Return (x, y) of the center of cell containing provided text 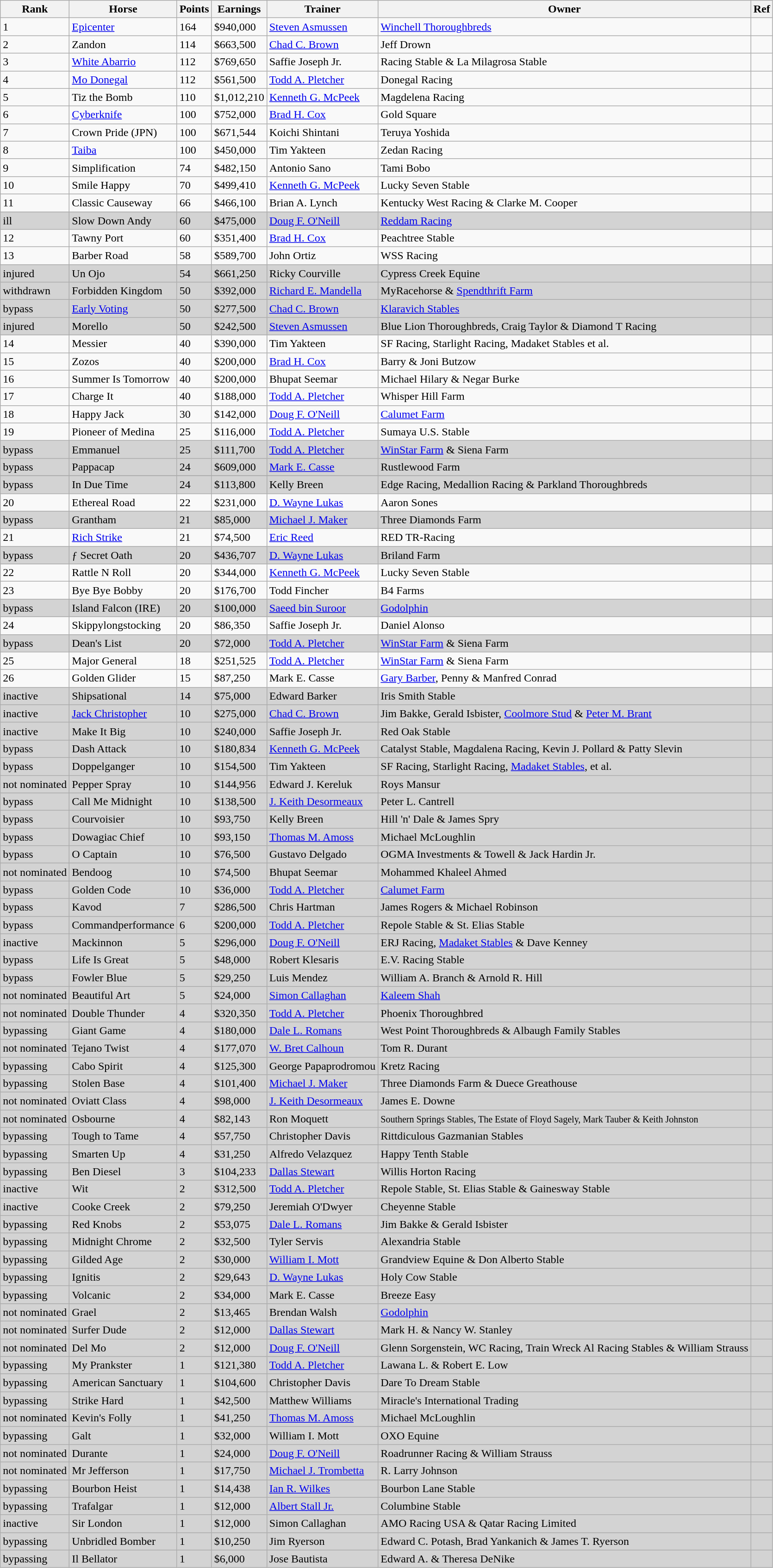
$57,750 (239, 1136)
Whisper Hill Farm (565, 397)
Slow Down Andy (123, 221)
$286,500 (239, 907)
Durante (123, 1453)
$76,500 (239, 855)
ERJ Racing, Madaket Stables & Dave Kenney (565, 942)
$82,143 (239, 1119)
Rattle N Roll (123, 573)
Del Mo (123, 1348)
Rittdiculous Gazmanian Stables (565, 1136)
$10,250 (239, 1541)
W. Bret Calhoun (322, 1048)
70 (194, 185)
Midnight Chrome (123, 1242)
Morello (123, 326)
Koichi Shintani (322, 132)
$116,000 (239, 432)
Volcanic (123, 1295)
$41,250 (239, 1418)
Kentucky West Racing & Clarke M. Cooper (565, 203)
$113,800 (239, 484)
Osbourne (123, 1119)
Robert Klesaris (322, 960)
SF Racing, Starlight Racing, Madaket Stables et al. (565, 344)
9 (35, 167)
Early Voting (123, 309)
$29,250 (239, 978)
$176,700 (239, 590)
Three Diamonds Farm & Duece Greathouse (565, 1084)
$100,000 (239, 608)
$482,150 (239, 167)
Alexandria Stable (565, 1242)
Barber Road (123, 256)
13 (35, 256)
Rank (35, 9)
Aaron Sones (565, 502)
Willis Horton Racing (565, 1171)
Jeff Drown (565, 44)
$75,000 (239, 696)
$344,000 (239, 573)
19 (35, 432)
Rustlewood Farm (565, 467)
Edward A. & Theresa DeNike (565, 1559)
Sumaya U.S. Stable (565, 432)
Peachtree Stable (565, 238)
AMO Racing USA & Qatar Racing Limited (565, 1524)
$466,100 (239, 203)
Golden Glider (123, 678)
$111,700 (239, 449)
Summer Is Tomorrow (123, 379)
$93,150 (239, 837)
$320,350 (239, 1013)
O Captain (123, 855)
Cyberknife (123, 115)
Red Oak Stable (565, 731)
MyRacehorse & Spendthrift Farm (565, 291)
$242,500 (239, 326)
26 (35, 678)
Ron Moquett (322, 1119)
Gilded Age (123, 1259)
$609,000 (239, 467)
Daniel Alonso (565, 626)
Brendan Walsh (322, 1312)
$277,500 (239, 309)
Smile Happy (123, 185)
16 (35, 379)
Teruya Yoshida (565, 132)
74 (194, 167)
Breeze Easy (565, 1295)
Tiz the Bomb (123, 97)
$142,000 (239, 414)
Grael (123, 1312)
James E. Downe (565, 1101)
Unbridled Bomber (123, 1541)
Holy Cow Stable (565, 1277)
Surfer Dude (123, 1330)
Smarten Up (123, 1154)
Giant Game (123, 1030)
Pepper Spray (123, 784)
Lawana L. & Robert E. Low (565, 1365)
Tawny Port (123, 238)
Bourbon Heist (123, 1488)
$561,500 (239, 80)
Grandview Equine & Don Alberto Stable (565, 1259)
$85,000 (239, 520)
withdrawn (35, 291)
Horse (123, 9)
R. Larry Johnson (565, 1471)
Pioneer of Medina (123, 432)
Brian A. Lynch (322, 203)
West Point Thoroughbreds & Albaugh Family Stables (565, 1030)
Todd Fincher (322, 590)
Matthew Williams (322, 1401)
Kaleem Shah (565, 995)
Ricky Courville (322, 273)
$188,000 (239, 397)
RED TR-Racing (565, 538)
Cabo Spirit (123, 1066)
Gary Barber, Penny & Manfred Conrad (565, 678)
Golden Code (123, 890)
OGMA Investments & Towell & Jack Hardin Jr. (565, 855)
Messier (123, 344)
$240,000 (239, 731)
Cheyenne Stable (565, 1207)
Jim Ryerson (322, 1541)
Antonio Sano (322, 167)
$32,000 (239, 1436)
Edward Barker (322, 696)
$296,000 (239, 942)
Edge Racing, Medallion Racing & Parkland Thoroughbreds (565, 484)
8 (35, 150)
Richard E. Mandella (322, 291)
$53,075 (239, 1224)
Happy Tenth Stable (565, 1154)
Tejano Twist (123, 1048)
$138,500 (239, 802)
Shipsational (123, 696)
Courvoisier (123, 819)
Miracle's International Trading (565, 1401)
Commandperformance (123, 925)
$93,750 (239, 819)
58 (194, 256)
Eric Reed (322, 538)
$34,000 (239, 1295)
$42,500 (239, 1401)
American Sanctuary (123, 1383)
Epicenter (123, 27)
Beautiful Art (123, 995)
James Rogers & Michael Robinson (565, 907)
Points (194, 9)
$177,070 (239, 1048)
110 (194, 97)
Red Knobs (123, 1224)
$144,956 (239, 784)
E.V. Racing Stable (565, 960)
Classic Causeway (123, 203)
$30,000 (239, 1259)
WSS Racing (565, 256)
Ian R. Wilkes (322, 1488)
Il Bellator (123, 1559)
23 (35, 590)
Catalyst Stable, Magdalena Racing, Kevin J. Pollard & Patty Slevin (565, 749)
Magdelena Racing (565, 97)
White Abarrio (123, 62)
Tyler Servis (322, 1242)
$104,600 (239, 1383)
Make It Big (123, 731)
Dowagiac Chief (123, 837)
Jim Bakke & Gerald Isbister (565, 1224)
$32,500 (239, 1242)
17 (35, 397)
$661,250 (239, 273)
Ref (762, 9)
Earnings (239, 9)
$752,000 (239, 115)
Saeed bin Suroor (322, 608)
Jim Bakke, Gerald Isbister, Coolmore Stud & Peter M. Brant (565, 713)
Glenn Sorgenstein, WC Racing, Train Wreck Al Racing Stables & William Strauss (565, 1348)
George Papaprodromou (322, 1066)
Bourbon Lane Stable (565, 1488)
Mackinnon (123, 942)
Mohammed Khaleel Ahmed (565, 872)
$312,500 (239, 1189)
Trainer (322, 9)
Emmanuel (123, 449)
Bye Bye Bobby (123, 590)
$86,350 (239, 626)
In Due Time (123, 484)
Blue Lion Thoroughbreds, Craig Taylor & Diamond T Racing (565, 326)
Sir London (123, 1524)
$450,000 (239, 150)
Happy Jack (123, 414)
Roadrunner Racing & William Strauss (565, 1453)
ill (35, 221)
Klaravich Stables (565, 309)
Repole Stable, St. Elias Stable & Gainesway Stable (565, 1189)
164 (194, 27)
Edward J. Kereluk (322, 784)
Kevin's Folly (123, 1418)
My Prankster (123, 1365)
Gustavo Delgado (322, 855)
Pappacap (123, 467)
Cypress Creek Equine (565, 273)
$940,000 (239, 27)
Dash Attack (123, 749)
Dean's List (123, 643)
Zandon (123, 44)
Zedan Racing (565, 150)
Taiba (123, 150)
Ethereal Road (123, 502)
SF Racing, Starlight Racing, Madaket Stables, et al. (565, 766)
Doppelganger (123, 766)
Jack Christopher (123, 713)
Peter L. Cantrell (565, 802)
$663,500 (239, 44)
B4 Farms (565, 590)
$180,000 (239, 1030)
$17,750 (239, 1471)
66 (194, 203)
54 (194, 273)
$98,000 (239, 1101)
Galt (123, 1436)
$79,250 (239, 1207)
$87,250 (239, 678)
Repole Stable & St. Elias Stable (565, 925)
$48,000 (239, 960)
Briland Farm (565, 555)
Ben Diesel (123, 1171)
Kretz Racing (565, 1066)
John Ortiz (322, 256)
12 (35, 238)
$589,700 (239, 256)
30 (194, 414)
Owner (565, 9)
Stolen Base (123, 1084)
Alfredo Velazquez (322, 1154)
$499,410 (239, 185)
$392,000 (239, 291)
114 (194, 44)
$436,707 (239, 555)
Bendoog (123, 872)
$72,000 (239, 643)
$6,000 (239, 1559)
Crown Pride (JPN) (123, 132)
Albert Stall Jr. (322, 1506)
11 (35, 203)
OXO Equine (565, 1436)
Tom R. Durant (565, 1048)
Three Diamonds Farm (565, 520)
Jose Bautista (322, 1559)
Un Ojo (123, 273)
Cooke Creek (123, 1207)
Phoenix Thoroughbred (565, 1013)
Life Is Great (123, 960)
Forbidden Kingdom (123, 291)
Fowler Blue (123, 978)
Winchell Thoroughbreds (565, 27)
Double Thunder (123, 1013)
$101,400 (239, 1084)
Zozos (123, 361)
Edward C. Potash, Brad Yankanich & James T. Ryerson (565, 1541)
$671,544 (239, 132)
Ignitis (123, 1277)
Michael Hilary & Negar Burke (565, 379)
Iris Smith Stable (565, 696)
$351,400 (239, 238)
Mark H. & Nancy W. Stanley (565, 1330)
Wit (123, 1189)
William A. Branch & Arnold R. Hill (565, 978)
Jeremiah O'Dwyer (322, 1207)
Call Me Midnight (123, 802)
$231,000 (239, 502)
Michael J. Trombetta (322, 1471)
$104,233 (239, 1171)
$390,000 (239, 344)
$125,300 (239, 1066)
Roys Mansur (565, 784)
Oviatt Class (123, 1101)
Donegal Racing (565, 80)
Island Falcon (IRE) (123, 608)
Trafalgar (123, 1506)
Hill 'n' Dale & James Spry (565, 819)
$13,465 (239, 1312)
Columbine Stable (565, 1506)
Luis Mendez (322, 978)
$121,380 (239, 1365)
Racing Stable & La Milagrosa Stable (565, 62)
Tough to Tame (123, 1136)
$31,250 (239, 1154)
$154,500 (239, 766)
Simplification (123, 167)
$275,000 (239, 713)
Reddam Racing (565, 221)
Grantham (123, 520)
Chris Hartman (322, 907)
ƒ Secret Oath (123, 555)
Dare To Dream Stable (565, 1383)
$29,643 (239, 1277)
Rich Strike (123, 538)
$180,834 (239, 749)
Gold Square (565, 115)
Barry & Joni Butzow (565, 361)
Skippylongstocking (123, 626)
$475,000 (239, 221)
Strike Hard (123, 1401)
$251,525 (239, 661)
Southern Springs Stables, The Estate of Floyd Sagely, Mark Tauber & Keith Johnston (565, 1119)
Major General (123, 661)
Charge It (123, 397)
Mo Donegal (123, 80)
$769,650 (239, 62)
$36,000 (239, 890)
Kavod (123, 907)
$14,438 (239, 1488)
$1,012,210 (239, 97)
Mr Jefferson (123, 1471)
Tami Bobo (565, 167)
